Extract the [x, y] coordinate from the center of the cell holding the provided text.  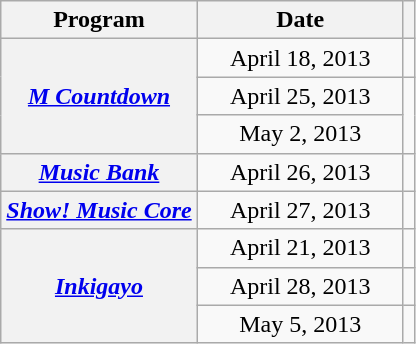
May 2, 2013 [300, 134]
Program [99, 20]
April 26, 2013 [300, 172]
April 21, 2013 [300, 248]
Date [300, 20]
Show! Music Core [99, 210]
April 27, 2013 [300, 210]
May 5, 2013 [300, 324]
April 28, 2013 [300, 286]
April 18, 2013 [300, 58]
April 25, 2013 [300, 96]
Music Bank [99, 172]
Inkigayo [99, 286]
M Countdown [99, 96]
